Output the [X, Y] coordinate of the center of the cell containing the given text.  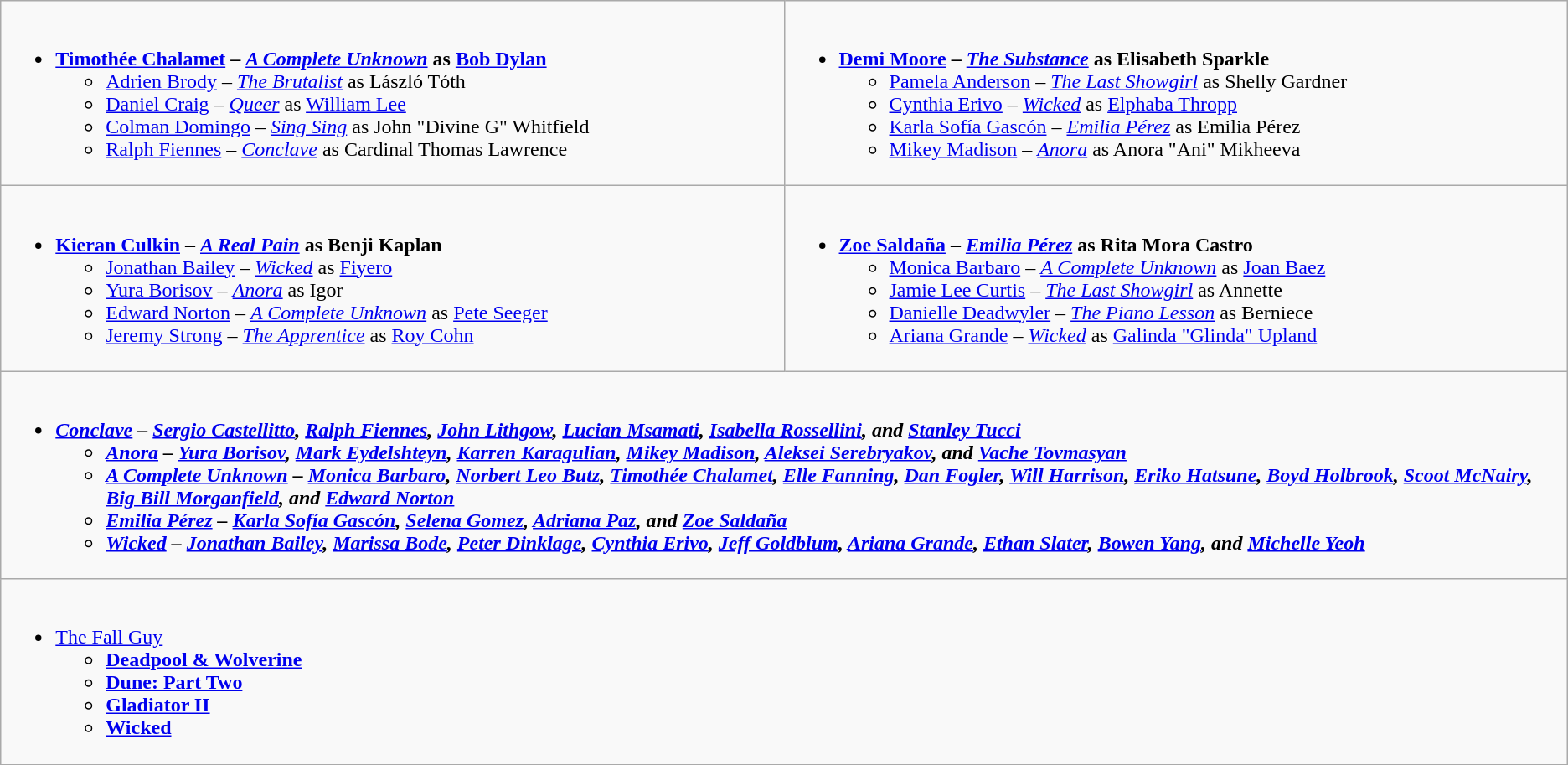
The Fall GuyDeadpool & WolverineDune: Part TwoGladiator IIWicked [784, 672]
